Find where the given text appears and provide that cell's center as (x, y) coordinate. 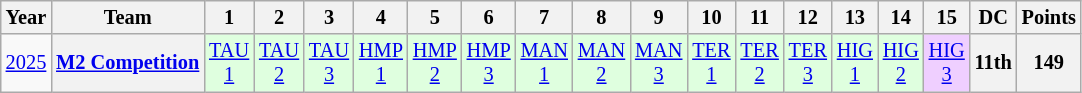
TAU1 (229, 63)
4 (381, 17)
11th (994, 63)
MAN1 (544, 63)
MAN3 (658, 63)
HIG3 (947, 63)
TER2 (760, 63)
TAU3 (329, 63)
2025 (26, 63)
Team (128, 17)
13 (855, 17)
2 (279, 17)
11 (760, 17)
HIG1 (855, 63)
15 (947, 17)
3 (329, 17)
HIG2 (901, 63)
10 (711, 17)
HMP2 (435, 63)
8 (602, 17)
1 (229, 17)
6 (489, 17)
HMP3 (489, 63)
HMP1 (381, 63)
M2 Competition (128, 63)
12 (808, 17)
149 (1049, 63)
TER3 (808, 63)
9 (658, 17)
7 (544, 17)
MAN2 (602, 63)
Year (26, 17)
DC (994, 17)
5 (435, 17)
14 (901, 17)
Points (1049, 17)
TAU2 (279, 63)
TER1 (711, 63)
